Return the [x, y] coordinate for the center point of the cell that contains the specified text.  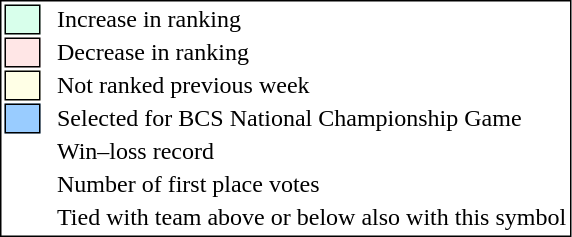
Selected for BCS National Championship Game [312, 119]
Number of first place votes [312, 185]
Tied with team above or below also with this symbol [312, 217]
Decrease in ranking [312, 53]
Increase in ranking [312, 19]
Not ranked previous week [312, 85]
Win–loss record [312, 151]
